Output the (X, Y) coordinate of the center of the cell containing the given text.  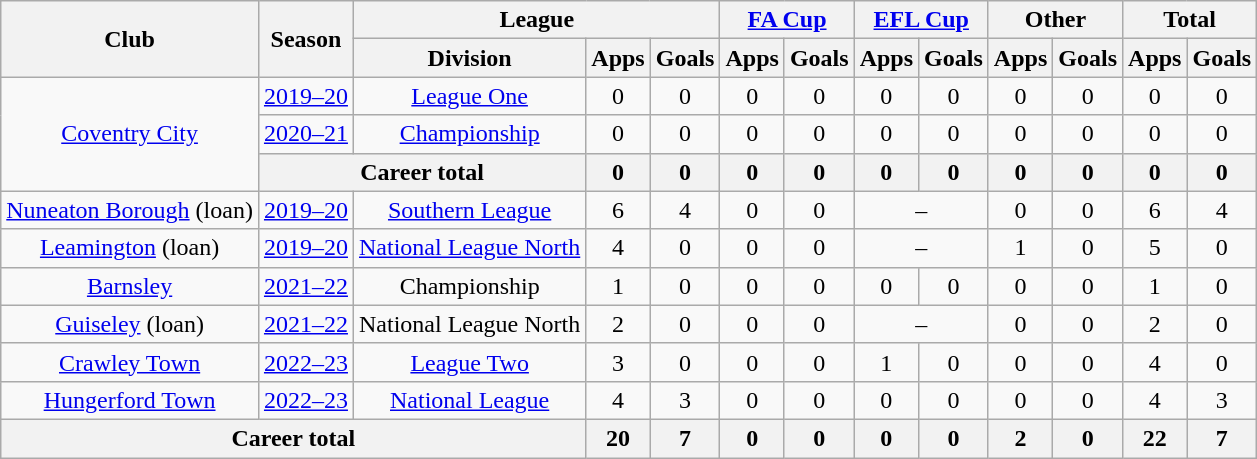
National League (469, 400)
EFL Cup (921, 20)
2020–21 (306, 134)
Crawley Town (130, 362)
Total (1190, 20)
Barnsley (130, 286)
22 (1155, 438)
Coventry City (130, 134)
Leamington (loan) (130, 248)
Southern League (469, 210)
20 (618, 438)
League Two (469, 362)
Club (130, 39)
League One (469, 96)
League (536, 20)
Nuneaton Borough (loan) (130, 210)
Season (306, 39)
Division (469, 58)
FA Cup (787, 20)
5 (1155, 248)
Other (1055, 20)
Hungerford Town (130, 400)
Guiseley (loan) (130, 324)
